Return the (X, Y) coordinate for the center point of the cell that contains the specified text.  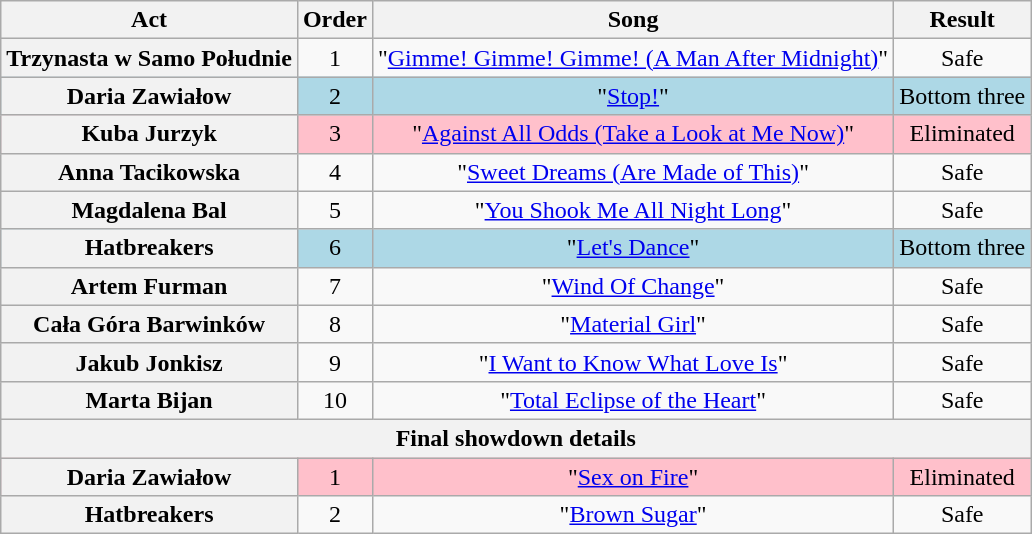
"You Shook Me All Night Long" (632, 210)
Kuba Jurzyk (150, 134)
"Sweet Dreams (Are Made of This)" (632, 172)
"Against All Odds (Take a Look at Me Now)" (632, 134)
3 (334, 134)
Final showdown details (516, 438)
"Total Eclipse of the Heart" (632, 400)
6 (334, 248)
Trzynasta w Samo Południe (150, 58)
"Gimme! Gimme! Gimme! (A Man After Midnight)" (632, 58)
Song (632, 20)
Anna Tacikowska (150, 172)
10 (334, 400)
"Material Girl" (632, 324)
"Let's Dance" (632, 248)
Act (150, 20)
Artem Furman (150, 286)
"Brown Sugar" (632, 515)
Cała Góra Barwinków (150, 324)
Magdalena Bal (150, 210)
8 (334, 324)
"Stop!" (632, 96)
5 (334, 210)
Result (962, 20)
7 (334, 286)
"Sex on Fire" (632, 477)
Marta Bijan (150, 400)
4 (334, 172)
"I Want to Know What Love Is" (632, 362)
Jakub Jonkisz (150, 362)
9 (334, 362)
Order (334, 20)
"Wind Of Change" (632, 286)
